Return the (x, y) coordinate for the center point of the cell that contains the specified text.  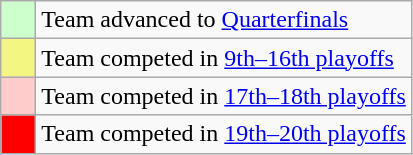
Team competed in 9th–16th playoffs (224, 58)
Team advanced to Quarterfinals (224, 20)
Team competed in 17th–18th playoffs (224, 96)
Team competed in 19th–20th playoffs (224, 134)
